Return [X, Y] of the center of cell containing provided text 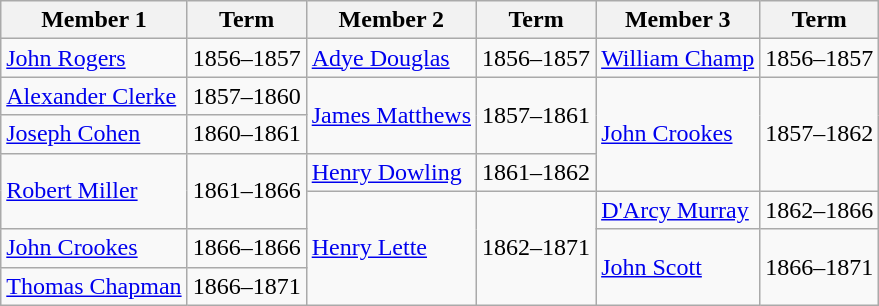
Joseph Cohen [94, 134]
Adye Douglas [391, 58]
1857–1860 [246, 96]
John Scott [678, 267]
1857–1862 [820, 134]
1862–1871 [536, 248]
1861–1862 [536, 172]
Alexander Clerke [94, 96]
Robert Miller [94, 191]
William Champ [678, 58]
James Matthews [391, 115]
Henry Lette [391, 248]
Member 2 [391, 20]
Member 3 [678, 20]
1866–1866 [246, 248]
1861–1866 [246, 191]
1860–1861 [246, 134]
Henry Dowling [391, 172]
Thomas Chapman [94, 286]
D'Arcy Murray [678, 210]
1857–1861 [536, 115]
John Rogers [94, 58]
1862–1866 [820, 210]
Member 1 [94, 20]
